Return the (x, y) coordinate for the center point of the cell that contains the specified text.  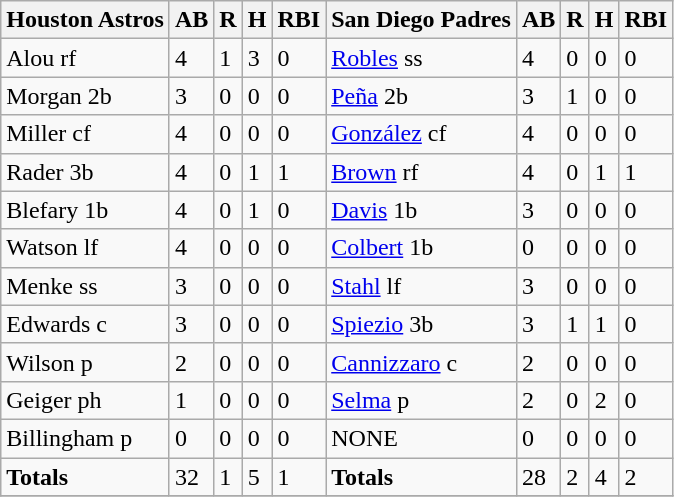
Rader 3b (86, 172)
Miller cf (86, 134)
Colbert 1b (422, 248)
5 (257, 477)
Spiezio 3b (422, 324)
Robles ss (422, 58)
Houston Astros (86, 20)
González cf (422, 134)
Peña 2b (422, 96)
Morgan 2b (86, 96)
Edwards c (86, 324)
Menke ss (86, 286)
28 (538, 477)
Watson lf (86, 248)
Brown rf (422, 172)
Davis 1b (422, 210)
Stahl lf (422, 286)
Alou rf (86, 58)
Wilson p (86, 362)
Billingham p (86, 438)
San Diego Padres (422, 20)
Blefary 1b (86, 210)
NONE (422, 438)
Cannizzaro c (422, 362)
Geiger ph (86, 400)
Selma p (422, 400)
32 (191, 477)
